Find where the given text appears and provide that cell's center as (x, y) coordinate. 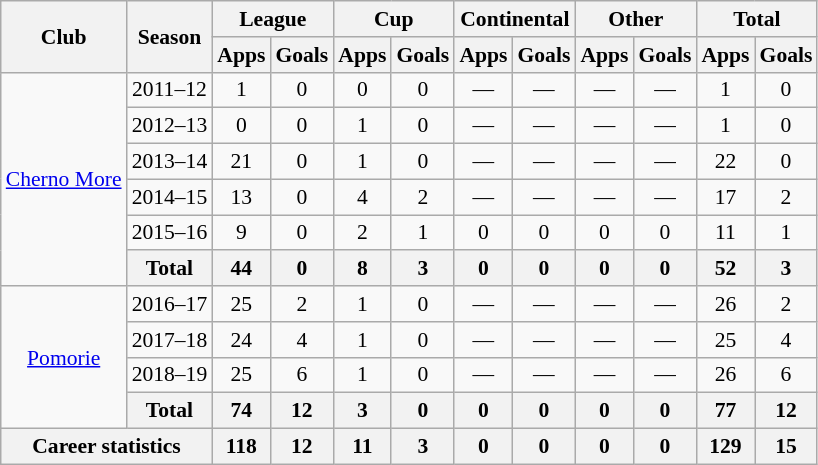
44 (241, 269)
2014–15 (170, 197)
2018–19 (170, 375)
2012–13 (170, 126)
2015–16 (170, 233)
2017–18 (170, 340)
Continental (514, 19)
Club (64, 36)
Cup (394, 19)
24 (241, 340)
Career statistics (107, 447)
2013–14 (170, 162)
21 (241, 162)
118 (241, 447)
2016–17 (170, 304)
13 (241, 197)
8 (362, 269)
22 (725, 162)
74 (241, 411)
15 (786, 447)
Pomorie (64, 357)
League (272, 19)
9 (241, 233)
17 (725, 197)
52 (725, 269)
129 (725, 447)
Other (636, 19)
Cherno More (64, 179)
77 (725, 411)
Season (170, 36)
2011–12 (170, 90)
